Detect which cell encompasses the target text, then output its [x, y] center coordinate. 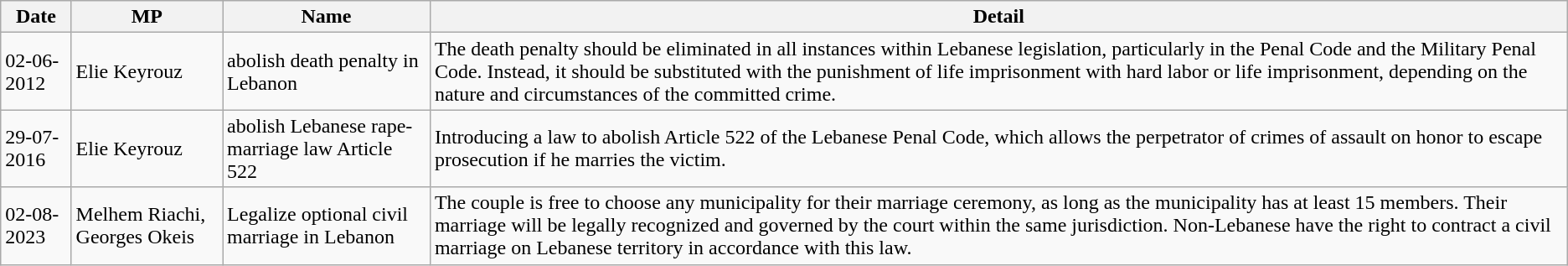
abolish Lebanese rape-marriage law Article 522 [327, 149]
Name [327, 17]
02-06-2012 [36, 71]
Melhem Riachi, Georges Okeis [147, 226]
Legalize optional civil marriage in Lebanon [327, 226]
abolish death penalty in Lebanon [327, 71]
Detail [998, 17]
MP [147, 17]
Date [36, 17]
29-07-2016 [36, 149]
02-08-2023 [36, 226]
